Return the [x, y] coordinate for the center point of the cell that contains the specified text.  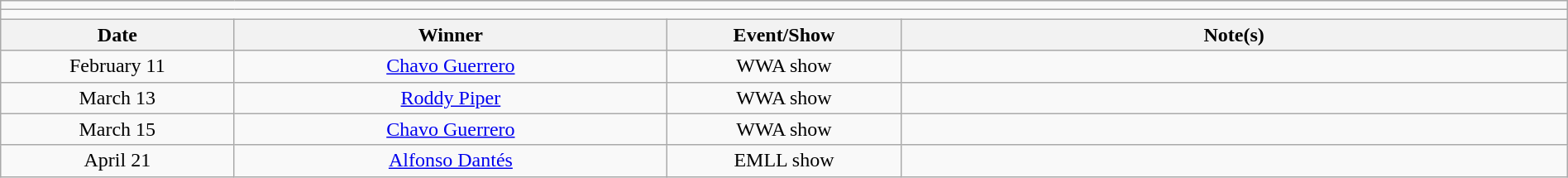
Note(s) [1234, 35]
Event/Show [784, 35]
March 13 [117, 98]
EMLL show [784, 161]
March 15 [117, 129]
February 11 [117, 66]
Roddy Piper [451, 98]
April 21 [117, 161]
Date [117, 35]
Winner [451, 35]
Alfonso Dantés [451, 161]
